Find where the given text appears and provide that cell's center as (X, Y) coordinate. 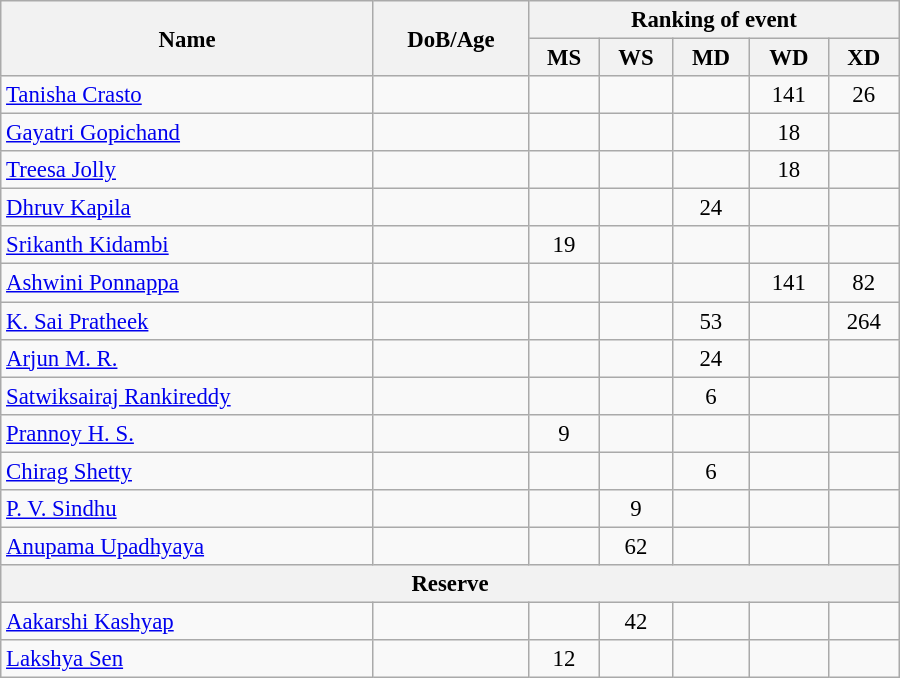
Aakarshi Kashyap (188, 621)
Treesa Jolly (188, 170)
82 (864, 283)
Name (188, 38)
K. Sai Pratheek (188, 321)
DoB/Age (450, 38)
Arjun M. R. (188, 358)
MD (710, 58)
26 (864, 95)
264 (864, 321)
XD (864, 58)
MS (564, 58)
P. V. Sindhu (188, 509)
Lakshya Sen (188, 659)
Chirag Shetty (188, 471)
53 (710, 321)
Reserve (450, 584)
12 (564, 659)
Dhruv Kapila (188, 208)
Ashwini Ponnappa (188, 283)
19 (564, 245)
Ranking of event (714, 20)
62 (636, 546)
Tanisha Crasto (188, 95)
Satwiksairaj Rankireddy (188, 396)
Prannoy H. S. (188, 433)
42 (636, 621)
WS (636, 58)
Srikanth Kidambi (188, 245)
WD (788, 58)
Gayatri Gopichand (188, 133)
Anupama Upadhyaya (188, 546)
